Search for the cell housing the specified text and yield its [x, y] center coordinate. 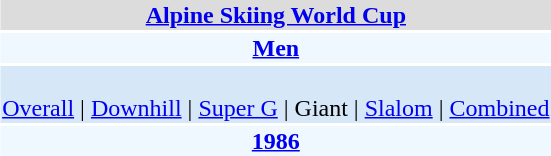
Overall | Downhill | Super G | Giant | Slalom | Combined [276, 94]
1986 [276, 141]
Men [276, 48]
Alpine Skiing World Cup [276, 15]
